Extract the [X, Y] coordinate from the center of the cell holding the provided text.  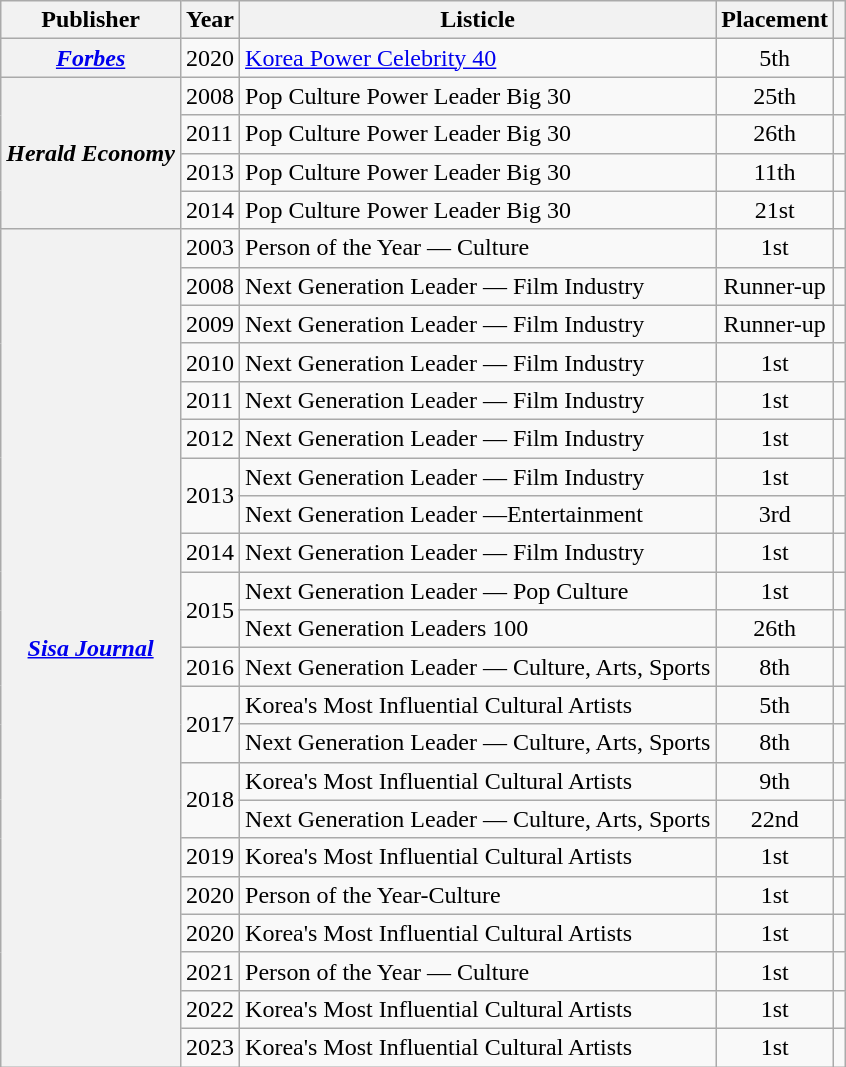
2016 [210, 667]
3rd [775, 515]
2010 [210, 362]
Publisher [91, 20]
Year [210, 20]
Next Generation Leader —Entertainment [478, 515]
22nd [775, 819]
2009 [210, 324]
Placement [775, 20]
2017 [210, 724]
9th [775, 781]
2019 [210, 857]
Forbes [91, 58]
2023 [210, 1047]
11th [775, 172]
21st [775, 210]
2003 [210, 248]
Sisa Journal [91, 648]
Next Generation Leader — Pop Culture [478, 591]
2022 [210, 1009]
2012 [210, 438]
Person of the Year-Culture [478, 895]
Next Generation Leaders 100 [478, 629]
Herald Economy [91, 153]
2015 [210, 610]
25th [775, 96]
2018 [210, 800]
2021 [210, 971]
Korea Power Celebrity 40 [478, 58]
Listicle [478, 20]
